Pinpoint the cell where the given text exists, returning its [X, Y] midpoint coordinate. 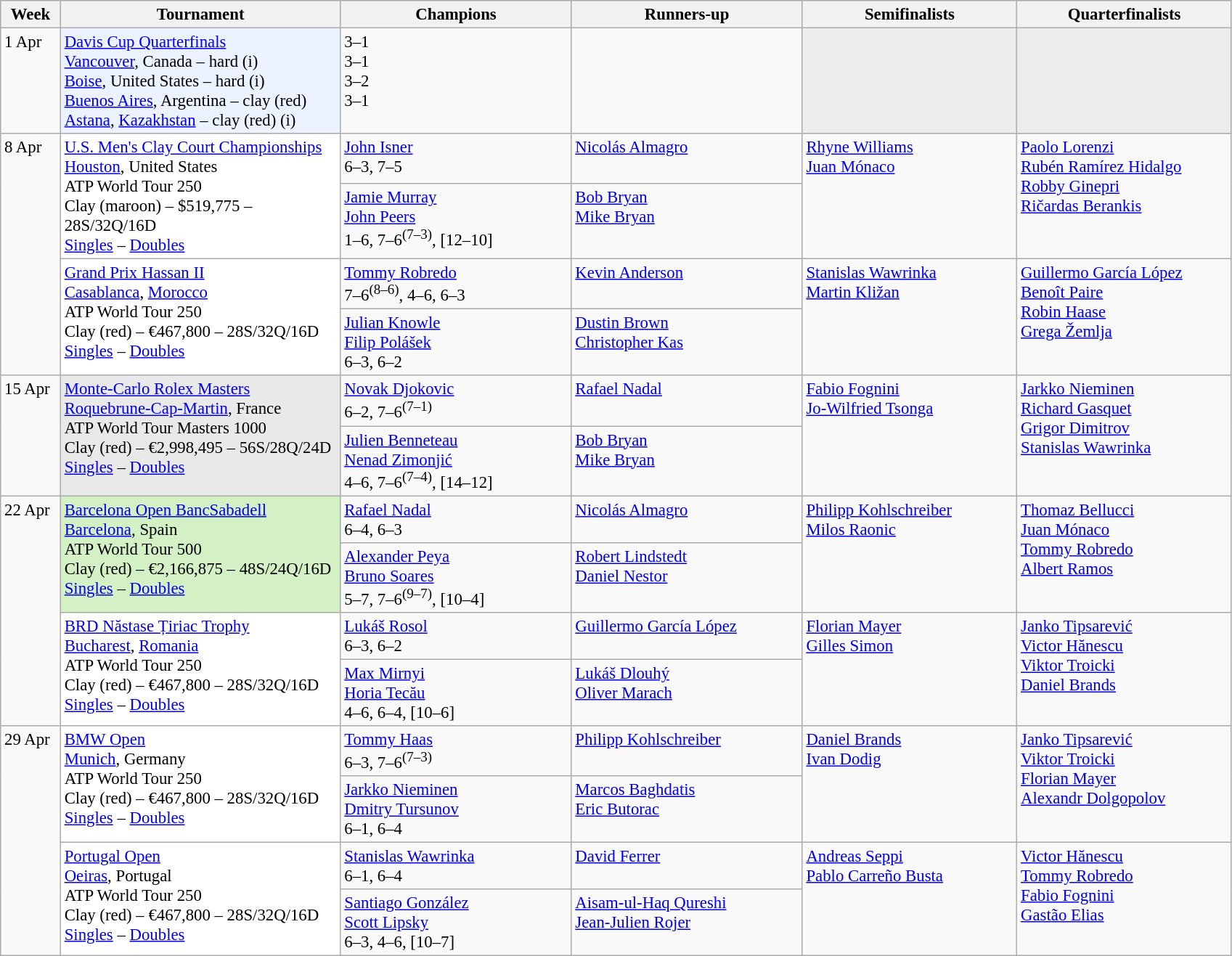
Tournament [200, 15]
Jarkko Nieminen Richard Gasquet Grigor Dimitrov Stanislas Wawrinka [1125, 436]
Rhyne Williams Juan Mónaco [910, 196]
1 Apr [30, 81]
U.S. Men's Clay Court ChampionshipsHouston, United StatesATP World Tour 250Clay (maroon) – $519,775 – 28S/32Q/16DSingles – Doubles [200, 196]
John Isner6–3, 7–5 [456, 158]
Barcelona Open BancSabadellBarcelona, SpainATP World Tour 500Clay (red) – €2,166,875 – 48S/24Q/16DSingles – Doubles [200, 555]
Tommy Haas6–3, 7–6(7–3) [456, 751]
BRD Năstase Țiriac TrophyBucharest, RomaniaATP World Tour 250Clay (red) – €467,800 – 28S/32Q/16DSingles – Doubles [200, 669]
Max Mirnyi Horia Tecău4–6, 6–4, [10–6] [456, 693]
Florian Mayer Gilles Simon [910, 669]
Philipp Kohlschreiber [687, 751]
Lukáš Rosol6–3, 6–2 [456, 636]
Dustin Brown Christopher Kas [687, 343]
Stanislas Wawrinka6–1, 6–4 [456, 867]
Lukáš Dlouhý Oliver Marach [687, 693]
Rafael Nadal6–4, 6–3 [456, 520]
Grand Prix Hassan IICasablanca, MoroccoATP World Tour 250Clay (red) – €467,800 – 28S/32Q/16DSingles – Doubles [200, 318]
3–1 3–1 3–2 3–1 [456, 81]
Guillermo García López [687, 636]
Victor Hănescu Tommy Robredo Fabio Fognini Gastão Elias [1125, 899]
Daniel Brands Ivan Dodig [910, 784]
BMW OpenMunich, GermanyATP World Tour 250Clay (red) – €467,800 – 28S/32Q/16DSingles – Doubles [200, 784]
Alexander Peya Bruno Soares5–7, 7–6(9–7), [10–4] [456, 577]
Semifinalists [910, 15]
Jarkko Nieminen Dmitry Tursunov6–1, 6–4 [456, 809]
Novak Djokovic6–2, 7–6(7–1) [456, 401]
Runners-up [687, 15]
Kevin Anderson [687, 285]
29 Apr [30, 841]
22 Apr [30, 611]
Portugal OpenOeiras, PortugalATP World Tour 250Clay (red) – €467,800 – 28S/32Q/16DSingles – Doubles [200, 899]
Aisam-ul-Haq Qureshi Jean-Julien Rojer [687, 923]
15 Apr [30, 436]
Philipp Kohlschreiber Milos Raonic [910, 555]
Jamie Murray John Peers1–6, 7–6(7–3), [12–10] [456, 221]
Thomaz Bellucci Juan Mónaco Tommy Robredo Albert Ramos [1125, 555]
Tommy Robredo7–6(8–6), 4–6, 6–3 [456, 285]
Fabio Fognini Jo-Wilfried Tsonga [910, 436]
Guillermo García López Benoît Paire Robin Haase Grega Žemlja [1125, 318]
Champions [456, 15]
Marcos Baghdatis Eric Butorac [687, 809]
8 Apr [30, 254]
Paolo Lorenzi Rubén Ramírez Hidalgo Robby Ginepri Ričardas Berankis [1125, 196]
Monte-Carlo Rolex MastersRoquebrune-Cap-Martin, FranceATP World Tour Masters 1000Clay (red) – €2,998,495 – 56S/28Q/24DSingles – Doubles [200, 436]
Week [30, 15]
Janko Tipsarević Victor Hănescu Viktor Troicki Daniel Brands [1125, 669]
Santiago González Scott Lipsky6–3, 4–6, [10–7] [456, 923]
Rafael Nadal [687, 401]
Stanislas Wawrinka Martin Kližan [910, 318]
Quarterfinalists [1125, 15]
David Ferrer [687, 867]
Andreas Seppi Pablo Carreño Busta [910, 899]
Julien Benneteau Nenad Zimonjić4–6, 7–6(7–4), [14–12] [456, 461]
Janko Tipsarević Viktor Troicki Florian Mayer Alexandr Dolgopolov [1125, 784]
Robert Lindstedt Daniel Nestor [687, 577]
Julian Knowle Filip Polášek6–3, 6–2 [456, 343]
